Capture the cell that displays the provided text and extract its [x, y] central coordinate. 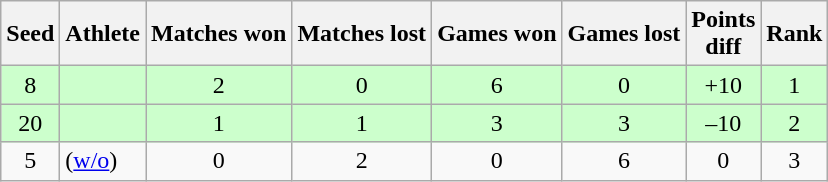
Matches lost [362, 34]
Rank [794, 34]
20 [30, 123]
(w/o) [103, 161]
Seed [30, 34]
5 [30, 161]
–10 [724, 123]
Games lost [624, 34]
Matches won [219, 34]
Games won [497, 34]
Pointsdiff [724, 34]
8 [30, 85]
+10 [724, 85]
Athlete [103, 34]
